Provide the [x, y] coordinate of the cell's center where the given text is located.  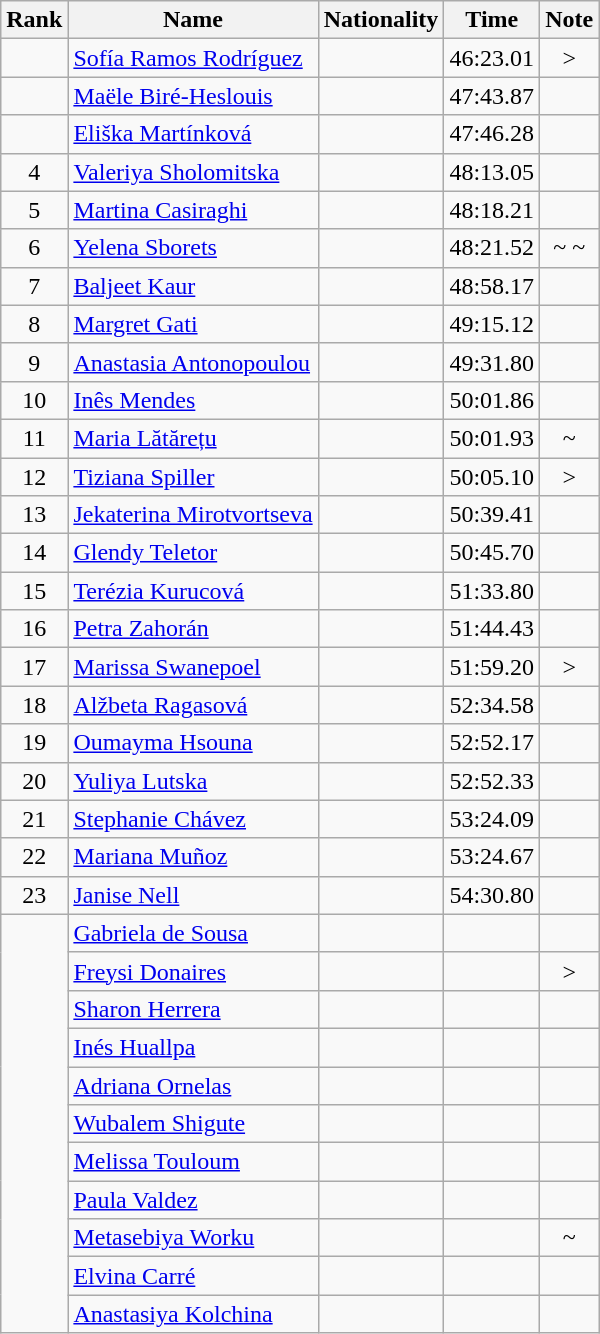
Gabriela de Sousa [193, 933]
Oumayma Hsouna [193, 743]
4 [34, 172]
11 [34, 438]
Petra Zahorán [193, 629]
Wubalem Shigute [193, 1124]
18 [34, 705]
Freysi Donaires [193, 971]
Jekaterina Mirotvortseva [193, 515]
Rank [34, 20]
Yelena Sborets [193, 248]
Name [193, 20]
Elvina Carré [193, 1276]
~ ~ [570, 248]
Note [570, 20]
50:01.86 [492, 400]
47:46.28 [492, 134]
52:52.33 [492, 781]
Mariana Muñoz [193, 857]
10 [34, 400]
19 [34, 743]
Sharon Herrera [193, 1009]
22 [34, 857]
Martina Casiraghi [193, 210]
Melissa Touloum [193, 1162]
49:15.12 [492, 324]
Nationality [381, 20]
49:31.80 [492, 362]
54:30.80 [492, 895]
Marissa Swanepoel [193, 667]
53:24.67 [492, 857]
50:01.93 [492, 438]
23 [34, 895]
Alžbeta Ragasová [193, 705]
52:34.58 [492, 705]
20 [34, 781]
16 [34, 629]
14 [34, 553]
17 [34, 667]
Terézia Kurucová [193, 591]
21 [34, 819]
Time [492, 20]
48:21.52 [492, 248]
Baljeet Kaur [193, 286]
5 [34, 210]
46:23.01 [492, 58]
51:33.80 [492, 591]
47:43.87 [492, 96]
50:05.10 [492, 477]
9 [34, 362]
48:18.21 [492, 210]
Janise Nell [193, 895]
Paula Valdez [193, 1200]
Maria Lătărețu [193, 438]
Stephanie Chávez [193, 819]
7 [34, 286]
Valeriya Sholomitska [193, 172]
8 [34, 324]
48:13.05 [492, 172]
15 [34, 591]
51:59.20 [492, 667]
Sofía Ramos Rodríguez [193, 58]
Eliška Martínková [193, 134]
Margret Gati [193, 324]
50:39.41 [492, 515]
Adriana Ornelas [193, 1085]
Inés Huallpa [193, 1047]
13 [34, 515]
6 [34, 248]
Yuliya Lutska [193, 781]
12 [34, 477]
48:58.17 [492, 286]
53:24.09 [492, 819]
Tiziana Spiller [193, 477]
52:52.17 [492, 743]
51:44.43 [492, 629]
Anastasia Antonopoulou [193, 362]
Anastasiya Kolchina [193, 1314]
Glendy Teletor [193, 553]
Maële Biré-Heslouis [193, 96]
50:45.70 [492, 553]
Metasebiya Worku [193, 1238]
Inês Mendes [193, 400]
